Return (X, Y) of the center of cell containing provided text 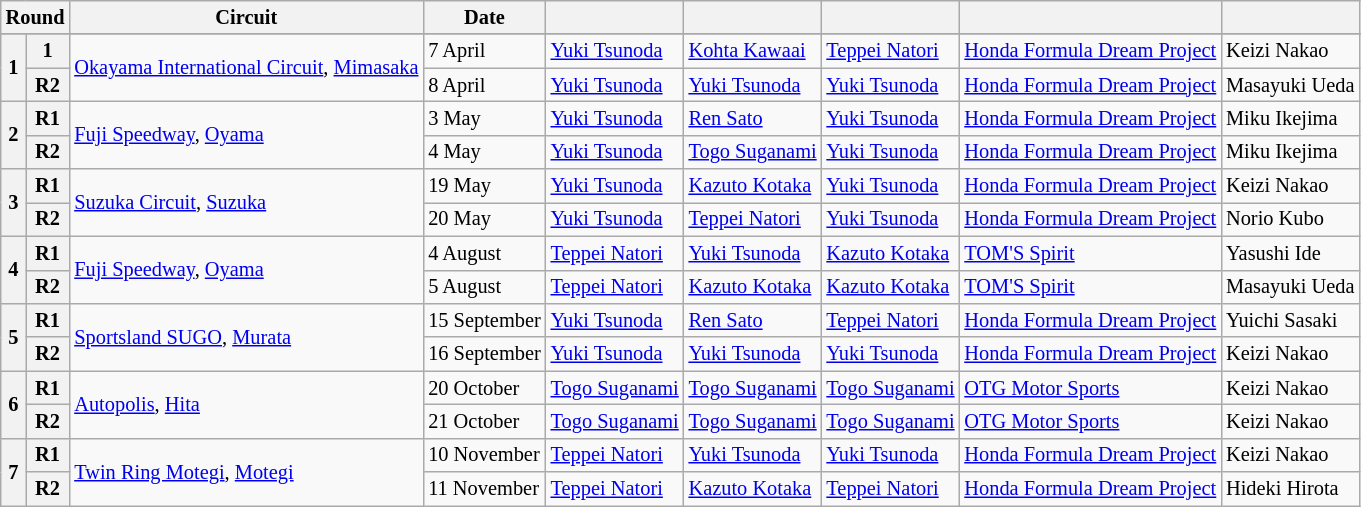
19 May (484, 186)
Twin Ring Motegi, Motegi (246, 472)
15 September (484, 320)
Kohta Kawaai (753, 51)
2 (14, 134)
20 May (484, 219)
7 (14, 472)
11 November (484, 489)
Okayama International Circuit, Mimasaka (246, 68)
Sportsland SUGO, Murata (246, 336)
5 (14, 336)
21 October (484, 421)
Autopolis, Hita (246, 404)
Circuit (246, 17)
3 (14, 202)
6 (14, 404)
5 August (484, 287)
7 April (484, 51)
Norio Kubo (1290, 219)
8 April (484, 85)
Hideki Hirota (1290, 489)
Suzuka Circuit, Suzuka (246, 202)
3 May (484, 118)
4 August (484, 253)
10 November (484, 455)
4 (14, 270)
16 September (484, 354)
20 October (484, 388)
Round (36, 17)
Yuichi Sasaki (1290, 320)
4 May (484, 152)
Yasushi Ide (1290, 253)
Date (484, 17)
